Identify which cell holds the provided text, then report its (x, y) central coordinate. 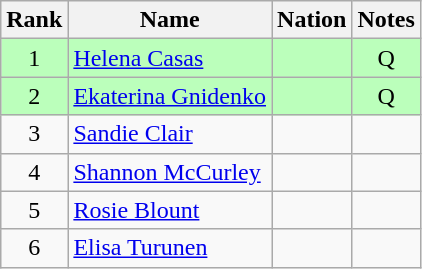
Elisa Turunen (170, 248)
Notes (386, 20)
2 (34, 96)
6 (34, 248)
Helena Casas (170, 58)
Ekaterina Gnidenko (170, 96)
Name (170, 20)
4 (34, 172)
5 (34, 210)
Shannon McCurley (170, 172)
3 (34, 134)
Rank (34, 20)
Sandie Clair (170, 134)
Nation (312, 20)
1 (34, 58)
Rosie Blount (170, 210)
